Determine the (X, Y) coordinate at the center of the cell enclosing the given text.  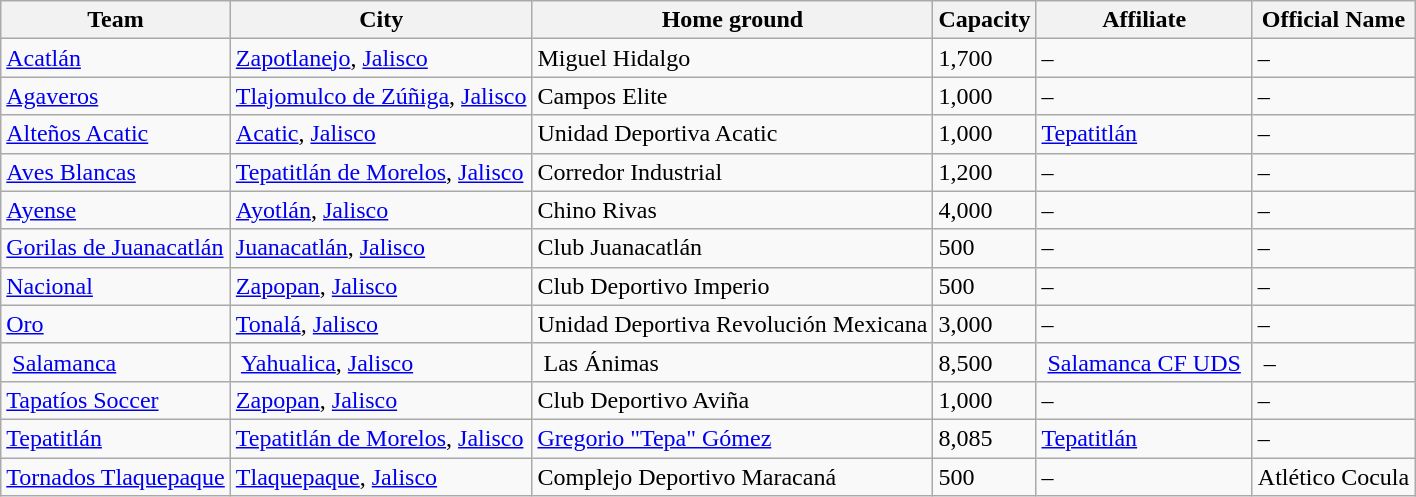
Club Deportivo Imperio (732, 286)
Campos Elite (732, 96)
Acatlán (116, 58)
8,085 (984, 438)
Alteños Acatic (116, 134)
Agaveros (116, 96)
Tornados Tlaquepaque (116, 477)
Home ground (732, 20)
Ayotlán, Jalisco (381, 210)
Corredor Industrial (732, 172)
Atlético Cocula (1333, 477)
Acatic, Jalisco (381, 134)
Salamanca CF UDS (1144, 362)
Tapatíos Soccer (116, 400)
Miguel Hidalgo (732, 58)
Unidad Deportiva Acatic (732, 134)
Las Ánimas (732, 362)
Affiliate (1144, 20)
Juanacatlán, Jalisco (381, 248)
Aves Blancas (116, 172)
Official Name (1333, 20)
Club Juanacatlán (732, 248)
1,700 (984, 58)
Nacional (116, 286)
City (381, 20)
Tlaquepaque, Jalisco (381, 477)
8,500 (984, 362)
4,000 (984, 210)
Unidad Deportiva Revolución Mexicana (732, 324)
Gregorio "Tepa" Gómez (732, 438)
3,000 (984, 324)
Team (116, 20)
Zapotlanejo, Jalisco (381, 58)
Gorilas de Juanacatlán (116, 248)
Tlajomulco de Zúñiga, Jalisco (381, 96)
Yahualica, Jalisco (381, 362)
Chino Rivas (732, 210)
Ayense (116, 210)
Club Deportivo Aviña (732, 400)
Tonalá, Jalisco (381, 324)
Capacity (984, 20)
Oro (116, 324)
Salamanca (116, 362)
1,200 (984, 172)
Complejo Deportivo Maracaná (732, 477)
